Search for the cell housing the specified text and yield its [X, Y] center coordinate. 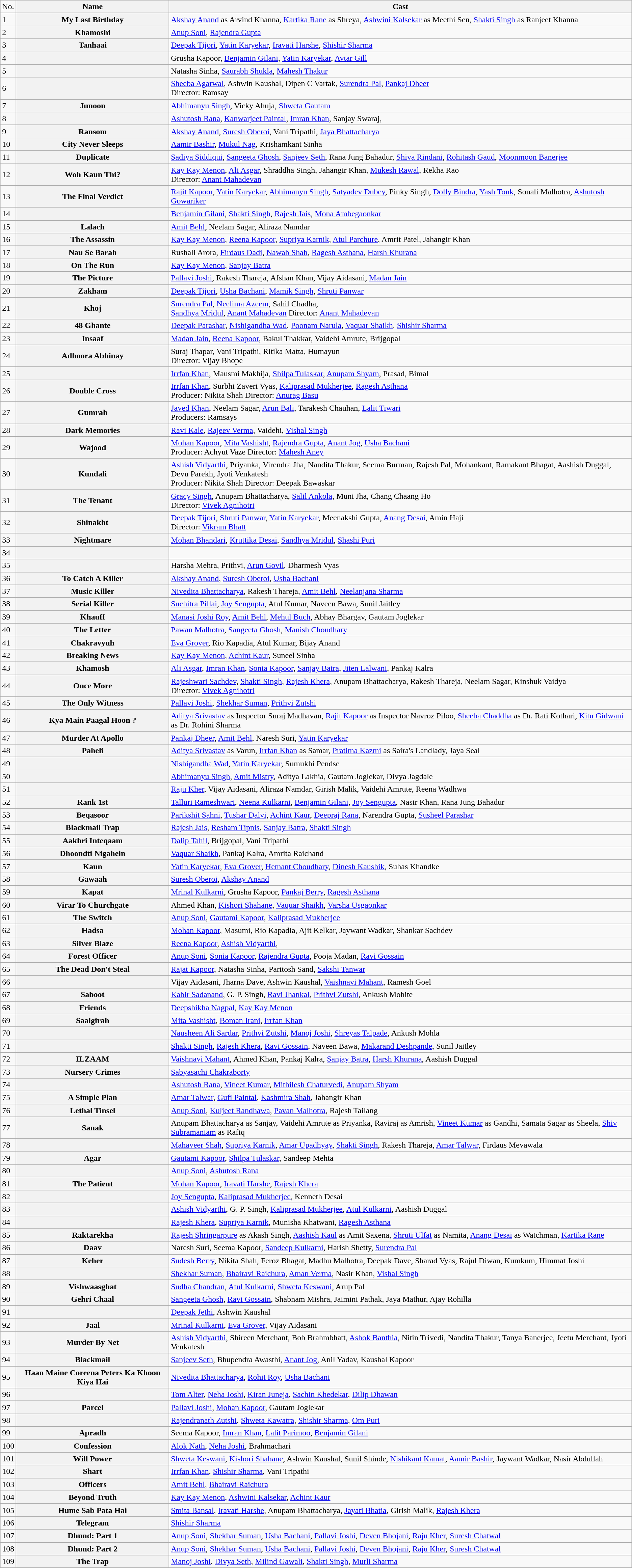
The Final Verdict [93, 196]
28 [8, 430]
ILZAAM [93, 1059]
Saboot [93, 995]
59 [8, 892]
2 [8, 32]
Anup Soni, Rajendra Gupta [400, 32]
Rajesh Khera, Supriya Karnik, Munisha Khatwani, Ragesh Asthana [400, 1222]
The Dead Don't Steal [93, 969]
31 [8, 501]
77 [8, 1128]
City Never Sleeps [93, 144]
Khamosh [93, 668]
Ali Asgar, Imran Khan, Sonia Kapoor, Sanjay Batra, Jiten Lalwani, Pankaj Kalra [400, 668]
65 [8, 969]
Mrinal Kulkarni, Eva Grover, Vijay Aidasani [400, 1325]
Saalgirah [93, 1020]
Javed Khan, Neelam Sagar, Arun Bali, Tarakesh Chauhan, Lalit TiwariProducers: Ramsays [400, 412]
60 [8, 905]
Pallavi Joshi, Rakesh Thareja, Afshan Khan, Vijay Aidasani, Madan Jain [400, 278]
Vishwaasghat [93, 1286]
Pallavi Joshi, Mohan Kapoor, Gautam Joglekar [400, 1407]
Shishir Sharma [400, 1523]
Mohan Kapoor, Mita Vashisht, Rajendra Gupta, Anant Jog, Usha BachaniProducer: Achyut Vaze Director: Mahesh Aney [400, 447]
Vaishnavi Mahant, Ahmed Khan, Pankaj Kalra, Sanjay Batra, Harsh Khurana, Aashish Duggal [400, 1059]
Anup Soni, Ashutosh Rana [400, 1171]
41 [8, 642]
74 [8, 1084]
Abhimanyu Singh, Vicky Ahuja, Shweta Gautam [400, 106]
78 [8, 1145]
Rushali Arora, Firdaus Dadi, Nawab Shah, Ragesh Asthana, Harsh Khurana [400, 252]
Sanak [93, 1128]
Grusha Kapoor, Benjamin Gilani, Yatin Karyekar, Avtar Gill [400, 58]
90 [8, 1299]
Ashish Vidyarthi, Shireen Merchant, Bob Brahmbhatt, Ashok Banthia, Nitin Trivedi, Nandita Thakur, Tanya Banerjee, Jeetu Merchant, Jyoti Venkatesh [400, 1342]
79 [8, 1158]
35 [8, 566]
25 [8, 373]
18 [8, 265]
Nivedita Bhattacharya, Rakesh Thareja, Amit Behl, Neelanjana Sharma [400, 591]
Seema Kapoor, Imran Khan, Lalit Parimoo, Benjamin Gilani [400, 1433]
Kaun [93, 866]
Nursery Crimes [93, 1072]
Duplicate [93, 157]
Irrfan Khan, Surbhi Zaveri Vyas, Kaliprasad Mukherjee, Ragesh AsthanaProducer: Nikita Shah Director: Anurag Basu [400, 391]
Eva Grover, Rio Kapadia, Atul Kumar, Bijay Anand [400, 642]
Aamir Bashir, Mukul Nag, Krishamkant Sinha [400, 144]
1 [8, 20]
37 [8, 591]
Kay Kay Menon, Achint Kaur, Suneel Sinha [400, 655]
Manoj Joshi, Divya Seth, Milind Gawali, Shakti Singh, Murli Sharma [400, 1562]
Deepak Parashar, Nishigandha Wad, Poonam Narula, Vaquar Shaikh, Shishir Sharma [400, 326]
Confession [93, 1446]
66 [8, 982]
Madan Jain, Reena Kapoor, Bakul Thakkar, Vaidehi Amrute, Brijgopal [400, 338]
32 [8, 522]
13 [8, 196]
7 [8, 106]
14 [8, 214]
55 [8, 841]
43 [8, 668]
Haan Maine Coreena Peters Ka Khoon Kiya Hai [93, 1377]
Irrfan Khan, Shishir Sharma, Vani Tripathi [400, 1471]
100 [8, 1446]
Music Killer [93, 591]
12 [8, 174]
Keher [93, 1261]
Anup Soni, Kuljeet Randhawa, Pavan Malhotra, Rajesh Tailang [400, 1110]
Natasha Sinha, Saurabh Shukla, Mahesh Thakur [400, 71]
Shinakht [93, 522]
Deepak Jethi, Ashwin Kaushal [400, 1312]
53 [8, 815]
108 [8, 1548]
Raju Kher, Vijay Aidasani, Aliraza Namdar, Girish Malik, Vaidehi Amrute, Reena Wadhwa [400, 789]
Will Power [93, 1459]
26 [8, 391]
Anup Soni, Sonia Kapoor, Rajendra Gupta, Pooja Madan, Ravi Gossain [400, 956]
Cast [400, 7]
96 [8, 1395]
Khauff [93, 617]
Kapat [93, 892]
Mita Vashisht, Boman Irani, Irrfan Khan [400, 1020]
On The Run [93, 265]
The Tenant [93, 501]
Rajeshwari Sachdev, Shakti Singh, Rajesh Khera, Anupam Bhattacharya, Rakesh Thareja, Neelam Sagar, Kinshuk VaidyaDirector: Vivek Agnihotri [400, 686]
Sudha Chandran, Atul Kulkarni, Shweta Keswani, Arup Pal [400, 1286]
Nausheen Ali Sardar, Prithvi Zutshi, Manoj Joshi, Shreyas Talpade, Ankush Mohla [400, 1033]
Nau Se Barah [93, 252]
Blackmail Trap [93, 828]
Vijay Aidasani, Jharna Dave, Ashwin Kaushal, Vaishnavi Mahant, Ramesh Goel [400, 982]
16 [8, 240]
Rajesh Jais, Resham Tipnis, Sanjay Batra, Shakti Singh [400, 828]
Jaal [93, 1325]
Dhund: Part 1 [93, 1536]
Amit Behl, Neelam Sagar, Aliraza Namdar [400, 227]
Nivedita Bhattacharya, Rohit Roy, Usha Bachani [400, 1377]
Blackmail [93, 1360]
10 [8, 144]
Raktarekha [93, 1235]
20 [8, 291]
57 [8, 866]
44 [8, 686]
33 [8, 540]
Daav [93, 1248]
Joy Sengupta, Kaliprasad Mukherjee, Kenneth Desai [400, 1196]
21 [8, 308]
Abhimanyu Singh, Amit Mistry, Aditya Lakhia, Gautam Joglekar, Divya Jagdale [400, 776]
6 [8, 88]
Kabir Sadanand, G. P. Singh, Ravi Jhankal, Prithvi Zutshi, Ankush Mohite [400, 995]
Akshay Anand as Arvind Khanna, Kartika Rane as Shreya, Ashwini Kalsekar as Meethi Sen, Shakti Singh as Ranjeet Khanna [400, 20]
Friends [93, 1008]
48 [8, 751]
50 [8, 776]
Serial Killer [93, 604]
11 [8, 157]
Sabyasachi Chakraborty [400, 1072]
Junoon [93, 106]
Zakham [93, 291]
Nishigandha Wad, Yatin Karyekar, Sumukhi Pendse [400, 764]
34 [8, 553]
95 [8, 1377]
71 [8, 1046]
Chakravyuh [93, 642]
Deepak Tijori, Shruti Panwar, Yatin Karyekar, Meenakshi Gupta, Anang Desai, Amin HajiDirector: Vikram Bhatt [400, 522]
Gautami Kapoor, Shilpa Tulaskar, Sandeep Mehta [400, 1158]
75 [8, 1097]
15 [8, 227]
Deepak Tijori, Yatin Karyekar, Iravati Harshe, Shishir Sharma [400, 45]
56 [8, 853]
76 [8, 1110]
Irrfan Khan, Mausmi Makhija, Shilpa Tulaskar, Anupam Shyam, Prasad, Bimal [400, 373]
Virar To Churchgate [93, 905]
Dhoondti Nigahein [93, 853]
Dark Memories [93, 430]
The Patient [93, 1184]
The Switch [93, 918]
Rank 1st [93, 802]
24 [8, 356]
Pawan Malhotra, Sangeeta Ghosh, Manish Choudhary [400, 630]
Deepshikha Nagpal, Kay Kay Menon [400, 1008]
Yatin Karyekar, Eva Grover, Hemant Choudhary, Dinesh Kaushik, Suhas Khandke [400, 866]
Ravi Kale, Rajeev Verma, Vaidehi, Vishal Singh [400, 430]
94 [8, 1360]
Adhoora Abhinay [93, 356]
Murder At Apollo [93, 738]
Aditya Srivastav as Varun, Irrfan Khan as Samar, Pratima Kazmi as Saira's Landlady, Jaya Seal [400, 751]
Sangeeta Ghosh, Ravi Gossain, Shabnam Mishra, Jaimini Pathak, Jaya Mathur, Ajay Rohilla [400, 1299]
Amar Talwar, Gufi Paintal, Kashmira Shah, Jahangir Khan [400, 1097]
48 Ghante [93, 326]
9 [8, 131]
Sadiya Siddiqui, Sangeeta Ghosh, Sanjeev Seth, Rana Jung Bahadur, Shiva Rindani, Rohitash Gaud, Moonmoon Banerjee [400, 157]
Shart [93, 1471]
Surendra Pal, Neelima Azeem, Sahil Chadha,Sandhya Mridul, Anant Mahadevan Director: Anant Mahadevan [400, 308]
Khamoshi [93, 32]
Akshay Anand, Suresh Oberoi, Vani Tripathi, Jaya Bhattacharya [400, 131]
Pallavi Joshi, Shekhar Suman, Prithvi Zutshi [400, 703]
Woh Kaun Thi? [93, 174]
85 [8, 1235]
Naresh Suri, Seema Kapoor, Sandeep Kulkarni, Harish Shetty, Surendra Pal [400, 1248]
23 [8, 338]
Shweta Keswani, Kishori Shahane, Ashwin Kaushal, Sunil Shinde, Nishikant Kamat, Aamir Bashir, Jaywant Wadkar, Nasir Abdullah [400, 1459]
106 [8, 1523]
5 [8, 71]
80 [8, 1171]
69 [8, 1020]
46 [8, 721]
19 [8, 278]
Kay Kay Menon, Reena Kapoor, Supriya Karnik, Atul Parchure, Amrit Patel, Jahangir Khan [400, 240]
Rajat Kapoor, Natasha Sinha, Paritosh Sand, Sakshi Tanwar [400, 969]
Anup Soni, Gautami Kapoor, Kaliprasad Mukherjee [400, 918]
Sanjeev Seth, Bhupendra Awasthi, Anant Jog, Anil Yadav, Kaushal Kapoor [400, 1360]
52 [8, 802]
45 [8, 703]
Ashutosh Rana, Kanwarjeet Paintal, Imran Khan, Sanjay Swaraj, [400, 118]
103 [8, 1484]
Dhund: Part 2 [93, 1548]
Shekhar Suman, Bhairavi Raichura, Aman Verma, Nasir Khan, Vishal Singh [400, 1273]
64 [8, 956]
Kya Main Paagal Hoon ? [93, 721]
Parikshit Sahni, Tushar Dalvi, Achint Kaur, Deepraj Rana, Narendra Gupta, Susheel Parashar [400, 815]
61 [8, 918]
Ransom [93, 131]
Mrinal Kulkarni, Grusha Kapoor, Pankaj Berry, Ragesh Asthana [400, 892]
Nightmare [93, 540]
Rajit Kapoor, Yatin Karyekar, Abhimanyu Singh, Satyadev Dubey, Pinky Singh, Dolly Bindra, Yash Tonk, Sonali Malhotra, Ashutosh Gowariker [400, 196]
Kundali [93, 474]
Hume Sab Pata Hai [93, 1510]
Agar [93, 1158]
81 [8, 1184]
Once More [93, 686]
4 [8, 58]
Shakti Singh, Rajesh Khera, Ravi Gossain, Naveen Bawa, Makarand Deshpande, Sunil Jaitley [400, 1046]
98 [8, 1420]
62 [8, 931]
58 [8, 879]
Vaquar Shaikh, Pankaj Kalra, Amrita Raichand [400, 853]
The Assassin [93, 240]
107 [8, 1536]
Gawaah [93, 879]
82 [8, 1196]
Mohan Bhandari, Kruttika Desai, Sandhya Mridul, Shashi Puri [400, 540]
The Picture [93, 278]
88 [8, 1273]
Sudesh Berry, Nikita Shah, Feroz Bhagat, Madhu Malhotra, Deepak Dave, Sharad Vyas, Rajul Diwan, Kumkum, Himmat Joshi [400, 1261]
Gracy Singh, Anupam Bhattacharya, Salil Ankola, Muni Jha, Chang Chaang HoDirector: Vivek Agnihotri [400, 501]
83 [8, 1209]
87 [8, 1261]
Akshay Anand, Suresh Oberoi, Usha Bachani [400, 578]
Breaking News [93, 655]
Insaaf [93, 338]
109 [8, 1562]
42 [8, 655]
Beqasoor [93, 815]
Paheli [93, 751]
3 [8, 45]
Aakhri Inteqaam [93, 841]
Alok Nath, Neha Joshi, Brahmachari [400, 1446]
Mohan Kapoor, Masumi, Rio Kapadia, Ajit Kelkar, Jaywant Wadkar, Shankar Sachdev [400, 931]
Kay Kay Menon, Ali Asgar, Shraddha Singh, Jahangir Khan, Mukesh Rawal, Rekha RaoDirector: Anant Mahadevan [400, 174]
91 [8, 1312]
101 [8, 1459]
Beyond Truth [93, 1497]
67 [8, 995]
Lalach [93, 227]
The Only Witness [93, 703]
73 [8, 1072]
Mohan Kapoor, Iravati Harshe, Rajesh Khera [400, 1184]
Deepak Tijori, Usha Bachani, Mamik Singh, Shruti Panwar [400, 291]
Rajendranath Zutshi, Shweta Kawatra, Shishir Sharma, Om Puri [400, 1420]
Silver Blaze [93, 943]
51 [8, 789]
27 [8, 412]
Dalip Tahil, Brijgopal, Vani Tripathi [400, 841]
54 [8, 828]
Tom Alter, Neha Joshi, Kiran Juneja, Sachin Khedekar, Dilip Dhawan [400, 1395]
70 [8, 1033]
Suresh Oberoi, Akshay Anand [400, 879]
Suraj Thapar, Vani Tripathi, Ritika Matta, HumayunDirector: Vijay Bhope [400, 356]
Amit Behl, Bhairavi Raichura [400, 1484]
97 [8, 1407]
Smita Bansal, Iravati Harshe, Anupam Bhattacharya, Jayati Bhatia, Girish Malik, Rajesh Khera [400, 1510]
102 [8, 1471]
No. [8, 7]
Ashutosh Rana, Vineet Kumar, Mithilesh Chaturvedi, Anupam Shyam [400, 1084]
Talluri Rameshwari, Neena Kulkarni, Benjamin Gilani, Joy Sengupta, Nasir Khan, Rana Jung Bahadur [400, 802]
93 [8, 1342]
Wajood [93, 447]
Name [93, 7]
Ashish Vidyarthi, G. P. Singh, Kaliprasad Mukherjee, Atul Kulkarni, Aashish Duggal [400, 1209]
The Trap [93, 1562]
99 [8, 1433]
Harsha Mehra, Prithvi, Arun Govil, Dharmesh Vyas [400, 566]
Mahaveer Shah, Supriya Karnik, Amar Upadhyay, Shakti Singh, Rakesh Thareja, Amar Talwar, Firdaus Mevawala [400, 1145]
104 [8, 1497]
68 [8, 1008]
Gumrah [93, 412]
Forest Officer [93, 956]
Suchitra Pillai, Joy Sengupta, Atul Kumar, Naveen Bawa, Sunil Jaitley [400, 604]
The Letter [93, 630]
Ahmed Khan, Kishori Shahane, Vaquar Shaikh, Varsha Usgaonkar [400, 905]
30 [8, 474]
Gehri Chaal [93, 1299]
Hadsa [93, 931]
To Catch A Killer [93, 578]
38 [8, 604]
Officers [93, 1484]
Murder By Net [93, 1342]
36 [8, 578]
105 [8, 1510]
63 [8, 943]
47 [8, 738]
A Simple Plan [93, 1097]
Manasi Joshi Roy, Amit Behl, Mehul Buch, Abhay Bhargav, Gautam Joglekar [400, 617]
86 [8, 1248]
Parcel [93, 1407]
40 [8, 630]
Lethal Tinsel [93, 1110]
Pankaj Dheer, Amit Behl, Naresh Suri, Yatin Karyekar [400, 738]
89 [8, 1286]
Tanhaai [93, 45]
Double Cross [93, 391]
39 [8, 617]
17 [8, 252]
Khoj [93, 308]
72 [8, 1059]
Reena Kapoor, Ashish Vidyarthi, [400, 943]
29 [8, 447]
Telegram [93, 1523]
22 [8, 326]
Kay Kay Menon, Sanjay Batra [400, 265]
Apradh [93, 1433]
Benjamin Gilani, Shakti Singh, Rajesh Jais, Mona Ambegaonkar [400, 214]
8 [8, 118]
Kay Kay Menon, Ashwini Kalsekar, Achint Kaur [400, 1497]
Rajesh Shringarpure as Akash Singh, Aashish Kaul as Amit Saxena, Shruti Ulfat as Namita, Anang Desai as Watchman, Kartika Rane [400, 1235]
Sheeba Agarwal, Ashwin Kaushal, Dipen C Vartak, Surendra Pal, Pankaj DheerDirector: Ramsay [400, 88]
49 [8, 764]
My Last Birthday [93, 20]
84 [8, 1222]
92 [8, 1325]
